Locate the cell with the specified text and output its [x, y] center coordinate. 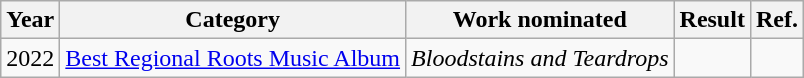
Result [712, 20]
Year [30, 20]
2022 [30, 58]
Bloodstains and Teardrops [540, 58]
Ref. [776, 20]
Category [233, 20]
Best Regional Roots Music Album [233, 58]
Work nominated [540, 20]
